For the text-containing cell, return its midpoint in (X, Y) coordinate format. 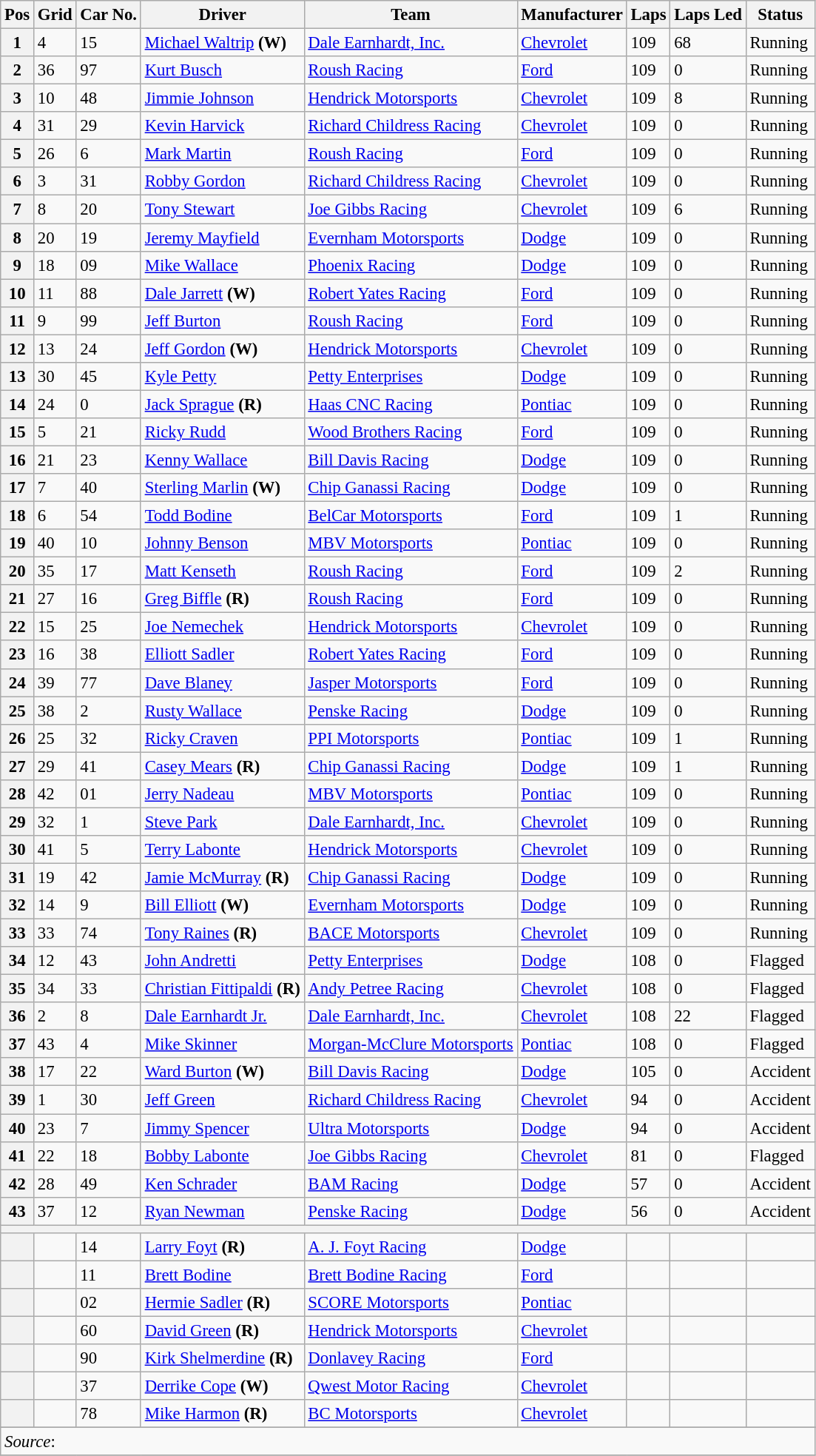
Dale Jarrett (W) (222, 293)
John Andretti (222, 961)
Christian Fittipaldi (R) (222, 989)
Morgan-McClure Motorsports (411, 1044)
Source: (408, 1442)
Casey Mears (R) (222, 766)
Larry Foyt (R) (222, 1247)
BelCar Motorsports (411, 516)
77 (108, 682)
BACE Motorsports (411, 933)
Kurt Busch (222, 70)
74 (108, 933)
Ken Schrader (222, 1184)
Kyle Petty (222, 377)
PPI Motorsports (411, 738)
Laps Led (708, 15)
Kirk Shelmerdine (R) (222, 1358)
Brett Bodine (222, 1275)
Dave Blaney (222, 682)
Jack Sprague (R) (222, 404)
Robby Gordon (222, 181)
Tony Raines (R) (222, 933)
Status (780, 15)
Qwest Motor Racing (411, 1386)
Jasper Motorsports (411, 682)
Ryan Newman (222, 1211)
57 (648, 1184)
Ultra Motorsports (411, 1128)
Ricky Rudd (222, 432)
Jeremy Mayfield (222, 238)
02 (108, 1303)
Car No. (108, 15)
81 (648, 1155)
A. J. Foyt Racing (411, 1247)
97 (108, 70)
48 (108, 98)
Greg Biffle (R) (222, 599)
Bobby Labonte (222, 1155)
Kevin Harvick (222, 126)
Derrike Cope (W) (222, 1386)
Dale Earnhardt Jr. (222, 1016)
Michael Waltrip (W) (222, 43)
Jamie McMurray (R) (222, 877)
Jeff Burton (222, 321)
BAM Racing (411, 1184)
49 (108, 1184)
78 (108, 1414)
Brett Bodine Racing (411, 1275)
Mike Skinner (222, 1044)
Mike Harmon (R) (222, 1414)
56 (648, 1211)
Sterling Marlin (W) (222, 488)
54 (108, 516)
68 (708, 43)
Terry Labonte (222, 850)
Jimmy Spencer (222, 1128)
Todd Bodine (222, 516)
Pos (18, 15)
Mark Martin (222, 154)
David Green (R) (222, 1330)
01 (108, 794)
Grid (55, 15)
SCORE Motorsports (411, 1303)
Ward Burton (W) (222, 1073)
Jimmie Johnson (222, 98)
09 (108, 265)
45 (108, 377)
Steve Park (222, 822)
Andy Petree Racing (411, 989)
105 (648, 1073)
Matt Kenseth (222, 571)
Bill Elliott (W) (222, 905)
Tony Stewart (222, 209)
Phoenix Racing (411, 265)
Rusty Wallace (222, 711)
Haas CNC Racing (411, 404)
Hermie Sadler (R) (222, 1303)
Manufacturer (572, 15)
Jerry Nadeau (222, 794)
Kenny Wallace (222, 460)
BC Motorsports (411, 1414)
Jeff Gordon (W) (222, 349)
90 (108, 1358)
Team (411, 15)
60 (108, 1330)
Jeff Green (222, 1100)
88 (108, 293)
Johnny Benson (222, 543)
Laps (648, 15)
Donlavey Racing (411, 1358)
Joe Nemechek (222, 627)
Driver (222, 15)
Elliott Sadler (222, 655)
Mike Wallace (222, 265)
Wood Brothers Racing (411, 432)
Ricky Craven (222, 738)
99 (108, 321)
